Return the (X, Y) coordinate for the center point of the cell that contains the specified text.  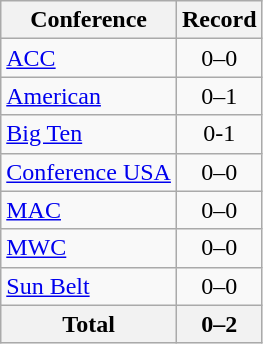
American (89, 96)
0-1 (219, 134)
MWC (89, 248)
Conference (89, 20)
Big Ten (89, 134)
Total (89, 324)
0–1 (219, 96)
Record (219, 20)
Sun Belt (89, 286)
ACC (89, 58)
Conference USA (89, 172)
MAC (89, 210)
0–2 (219, 324)
